Extract the [X, Y] coordinate from the center of the cell holding the provided text.  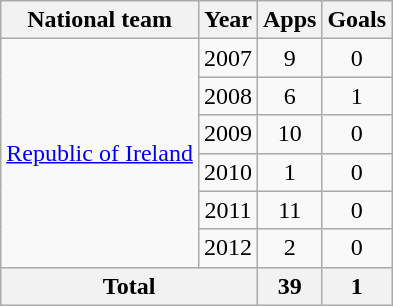
2009 [228, 134]
Year [228, 20]
2010 [228, 172]
Republic of Ireland [100, 153]
9 [289, 58]
2011 [228, 210]
2008 [228, 96]
Total [130, 286]
6 [289, 96]
39 [289, 286]
Goals [357, 20]
Apps [289, 20]
2 [289, 248]
2007 [228, 58]
2012 [228, 248]
11 [289, 210]
10 [289, 134]
National team [100, 20]
